Output the [x, y] coordinate of the center of the cell containing the given text.  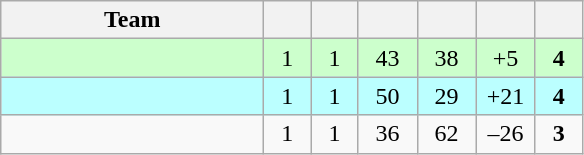
+21 [506, 96]
+5 [506, 58]
36 [388, 134]
29 [446, 96]
38 [446, 58]
3 [558, 134]
Team [132, 20]
62 [446, 134]
43 [388, 58]
50 [388, 96]
–26 [506, 134]
